Scan for the cell matching the given text and deliver its [X, Y] coordinate at center. 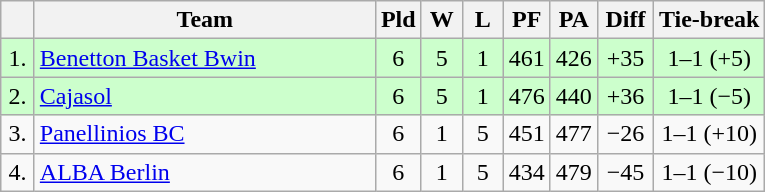
W [442, 20]
+35 [625, 58]
−45 [625, 172]
Tie-break [709, 20]
Team [204, 20]
Benetton Basket Bwin [204, 58]
+36 [625, 96]
2. [18, 96]
3. [18, 134]
Pld [398, 20]
1. [18, 58]
Panellinios BC [204, 134]
476 [526, 96]
Diff [625, 20]
1–1 (+5) [709, 58]
1–1 (−5) [709, 96]
4. [18, 172]
426 [574, 58]
451 [526, 134]
479 [574, 172]
434 [526, 172]
−26 [625, 134]
ALBA Berlin [204, 172]
440 [574, 96]
461 [526, 58]
1–1 (−10) [709, 172]
PA [574, 20]
PF [526, 20]
1–1 (+10) [709, 134]
477 [574, 134]
L [482, 20]
Cajasol [204, 96]
